Locate the cell with the specified text and output its (X, Y) center coordinate. 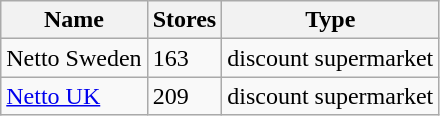
163 (184, 58)
Type (330, 20)
Netto Sweden (74, 58)
Stores (184, 20)
209 (184, 96)
Netto UK (74, 96)
Name (74, 20)
